Identify which cell holds the provided text, then report its (x, y) central coordinate. 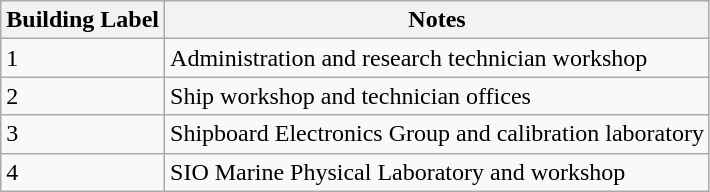
3 (83, 134)
1 (83, 58)
Ship workshop and technician offices (438, 96)
Administration and research technician workshop (438, 58)
2 (83, 96)
Notes (438, 20)
4 (83, 172)
Building Label (83, 20)
SIO Marine Physical Laboratory and workshop (438, 172)
Shipboard Electronics Group and calibration laboratory (438, 134)
